Detect which cell encompasses the target text, then output its (x, y) center coordinate. 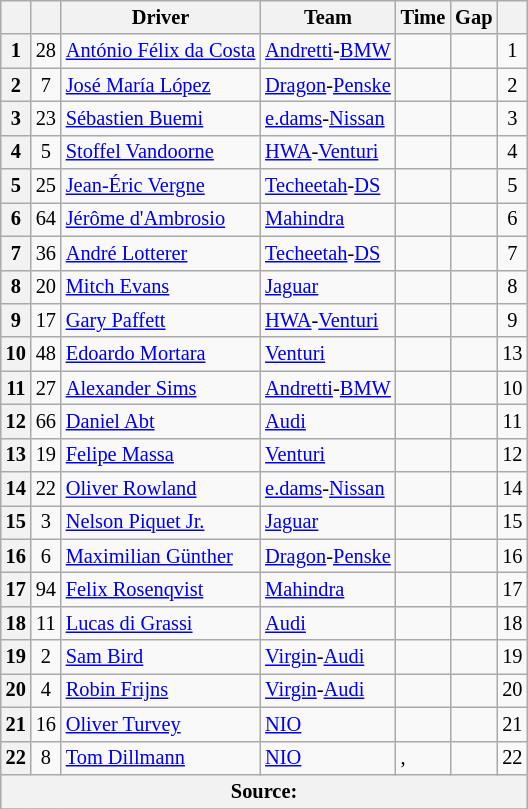
Felix Rosenqvist (160, 589)
, (424, 758)
Jean-Éric Vergne (160, 186)
Nelson Piquet Jr. (160, 522)
27 (46, 388)
Lucas di Grassi (160, 623)
Team (328, 17)
66 (46, 421)
Maximilian Günther (160, 556)
Alexander Sims (160, 388)
36 (46, 253)
Stoffel Vandoorne (160, 152)
Felipe Massa (160, 455)
Sam Bird (160, 657)
Gap (474, 17)
Time (424, 17)
Sébastien Buemi (160, 118)
Robin Frijns (160, 690)
António Félix da Costa (160, 51)
André Lotterer (160, 253)
Jérôme d'Ambrosio (160, 219)
28 (46, 51)
Edoardo Mortara (160, 354)
Daniel Abt (160, 421)
64 (46, 219)
94 (46, 589)
Driver (160, 17)
Mitch Evans (160, 287)
Oliver Turvey (160, 724)
48 (46, 354)
23 (46, 118)
Tom Dillmann (160, 758)
Source: (264, 791)
Gary Paffett (160, 320)
25 (46, 186)
Oliver Rowland (160, 489)
José María López (160, 85)
